Extract the [X, Y] coordinate from the center of the cell holding the provided text.  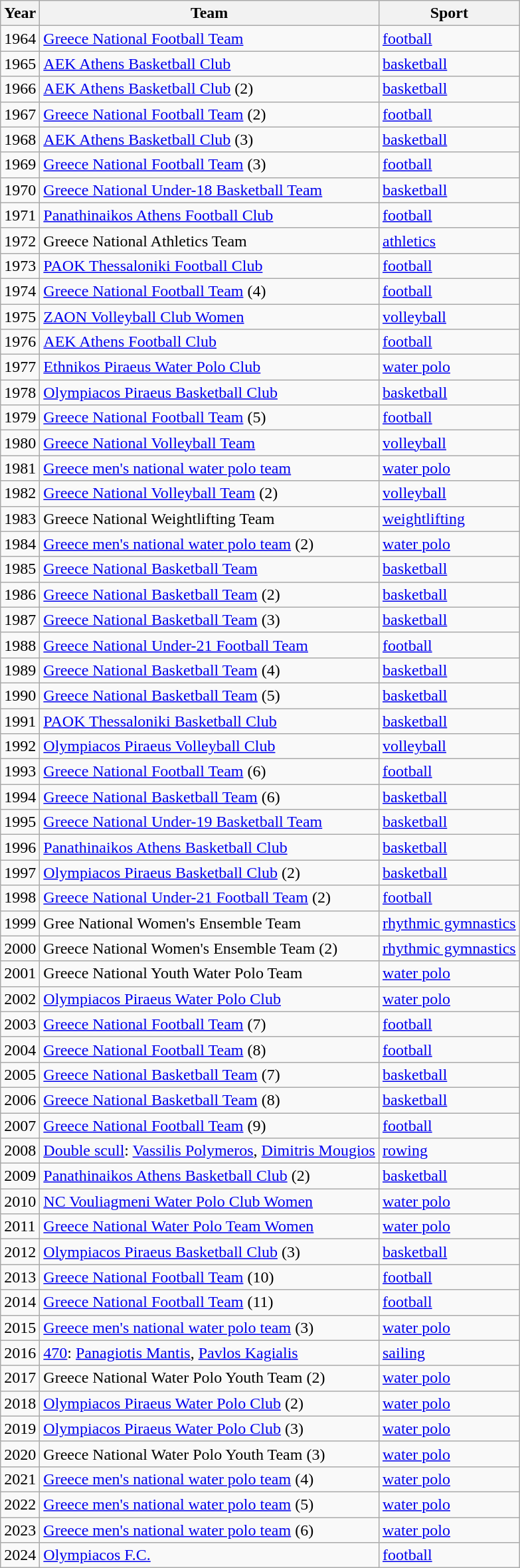
Greece National Athletics Team [210, 240]
Olympiacos Piraeus Water Polo Club [210, 999]
Greece National Weightlifting Team [210, 519]
2022 [20, 1504]
Olympiacos Piraeus Water Polo Club (2) [210, 1403]
1975 [20, 317]
1993 [20, 772]
AEK Athens Basketball Club (3) [210, 139]
Gree National Women's Ensemble Team [210, 923]
Greece men's national water polo team (4) [210, 1479]
1970 [20, 190]
Greece National Basketball Team (4) [210, 670]
Greece National Football Team (3) [210, 165]
Greece National Under-21 Football Team [210, 645]
2011 [20, 1227]
2009 [20, 1176]
Greece National Under-18 Basketball Team [210, 190]
Greece men's national water polo team [210, 468]
Greece National Football Team (11) [210, 1302]
Olympiacos Piraeus Basketball Club [210, 392]
1990 [20, 695]
2014 [20, 1302]
NC Vouliagmeni Water Polo Club Women [210, 1201]
Team [210, 13]
1968 [20, 139]
Greece National Under-19 Basketball Team [210, 822]
Olympiacos Piraeus Basketball Club (2) [210, 873]
1979 [20, 418]
1973 [20, 266]
2003 [20, 1024]
Greece National Football Team (9) [210, 1126]
2024 [20, 1555]
1984 [20, 544]
2006 [20, 1100]
2017 [20, 1378]
2004 [20, 1049]
PAOK Thessaloniki Football Club [210, 266]
1977 [20, 367]
2015 [20, 1328]
2002 [20, 999]
1974 [20, 291]
1969 [20, 165]
Greece National Football Team [210, 39]
1966 [20, 89]
Panathinaikos Athens Basketball Club [210, 847]
1964 [20, 39]
Greece National Volleyball Team (2) [210, 493]
2018 [20, 1403]
ΖΑΟΝ Volleyball Club Women [210, 317]
Greece National Basketball Team (8) [210, 1100]
AEK Athens Basketball Club (2) [210, 89]
Greece National Water Polo Youth Team (2) [210, 1378]
Greece National Basketball Team (3) [210, 620]
Greece National Basketball Team (7) [210, 1075]
1985 [20, 569]
Greece National Under-21 Football Team (2) [210, 898]
sailing [449, 1353]
1994 [20, 797]
1980 [20, 443]
1981 [20, 468]
PAOK Thessaloniki Basketball Club [210, 721]
Greece National Football Team (2) [210, 114]
Greece National Football Team (8) [210, 1049]
2001 [20, 974]
2012 [20, 1252]
Olympiacos Piraeus Water Polo Club (3) [210, 1429]
Panathinaikos Athens Football Club [210, 215]
1972 [20, 240]
1991 [20, 721]
Greece National Football Team (4) [210, 291]
AEK Athens Basketball Club [210, 64]
1965 [20, 64]
Ethnikos Piraeus Water Polo Club [210, 367]
Greece National Basketball Team [210, 569]
2008 [20, 1151]
1996 [20, 847]
1971 [20, 215]
470: Panagiotis Mantis, Pavlos Kagialis [210, 1353]
Greece National Football Team (7) [210, 1024]
1998 [20, 898]
Double scull: Vassilis Polymeros, Dimitris Mougios [210, 1151]
1988 [20, 645]
Greece National Basketball Team (2) [210, 594]
1978 [20, 392]
1986 [20, 594]
Greece National Basketball Team (6) [210, 797]
1992 [20, 746]
Olympiacos F.C. [210, 1555]
Greece men's national water polo team (6) [210, 1529]
2016 [20, 1353]
Greece National Water Polo Youth Team (3) [210, 1454]
AEK Athens Football Club [210, 342]
Greece National Football Team (6) [210, 772]
Year [20, 13]
Olympiacos Piraeus Volleyball Club [210, 746]
weightlifting [449, 519]
Olympiacos Piraeus Basketball Club (3) [210, 1252]
1995 [20, 822]
Greece men's national water polo team (2) [210, 544]
1989 [20, 670]
2023 [20, 1529]
Panathinaikos Athens Basketball Club (2) [210, 1176]
Greece National Basketball Team (5) [210, 695]
Greece National Football Team (10) [210, 1277]
Greece National Volleyball Team [210, 443]
2019 [20, 1429]
2005 [20, 1075]
1976 [20, 342]
1997 [20, 873]
Greece National Youth Water Polo Team [210, 974]
1983 [20, 519]
2020 [20, 1454]
athletics [449, 240]
2021 [20, 1479]
2013 [20, 1277]
2000 [20, 948]
Sport [449, 13]
Greece men's national water polo team (5) [210, 1504]
Greece National Football Team (5) [210, 418]
1967 [20, 114]
2007 [20, 1126]
1999 [20, 923]
1987 [20, 620]
rowing [449, 1151]
Greece National Women's Ensemble Team (2) [210, 948]
Greece National Water Polo Team Women [210, 1227]
2010 [20, 1201]
Greece men's national water polo team (3) [210, 1328]
1982 [20, 493]
